Pinpoint the cell where the given text exists, returning its [x, y] midpoint coordinate. 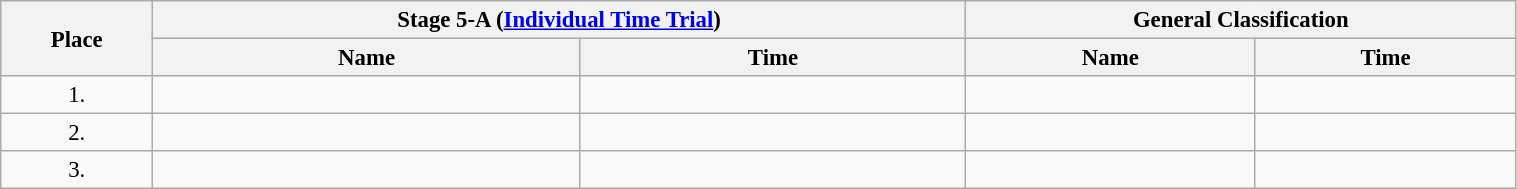
1. [77, 95]
Place [77, 38]
Stage 5-A (Individual Time Trial) [560, 20]
2. [77, 133]
General Classification [1242, 20]
3. [77, 170]
